Capture the cell that displays the provided text and extract its [x, y] central coordinate. 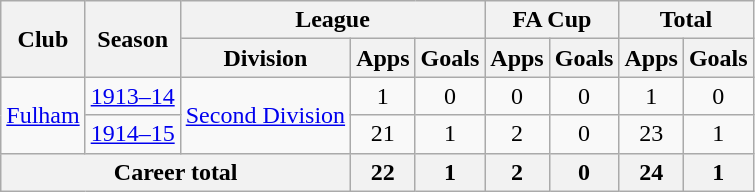
24 [651, 172]
Career total [176, 172]
23 [651, 134]
1913–14 [132, 96]
FA Cup [552, 20]
League [332, 20]
Total [686, 20]
Fulham [43, 115]
22 [383, 172]
Club [43, 39]
Second Division [265, 115]
1914–15 [132, 134]
Division [265, 58]
Season [132, 39]
21 [383, 134]
